Capture the cell that displays the provided text and extract its (x, y) central coordinate. 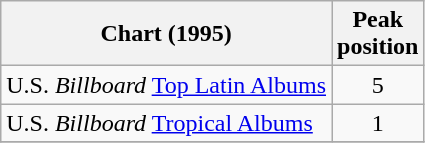
1 (378, 123)
U.S. Billboard Top Latin Albums (166, 85)
Chart (1995) (166, 34)
5 (378, 85)
U.S. Billboard Tropical Albums (166, 123)
Peakposition (378, 34)
